Identify which cell holds the provided text, then report its [X, Y] central coordinate. 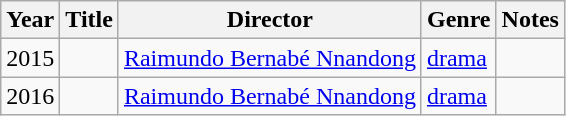
Notes [530, 20]
Year [30, 20]
Title [90, 20]
2015 [30, 58]
Genre [458, 20]
Director [270, 20]
2016 [30, 96]
